Pinpoint the cell where the given text exists, returning its [x, y] midpoint coordinate. 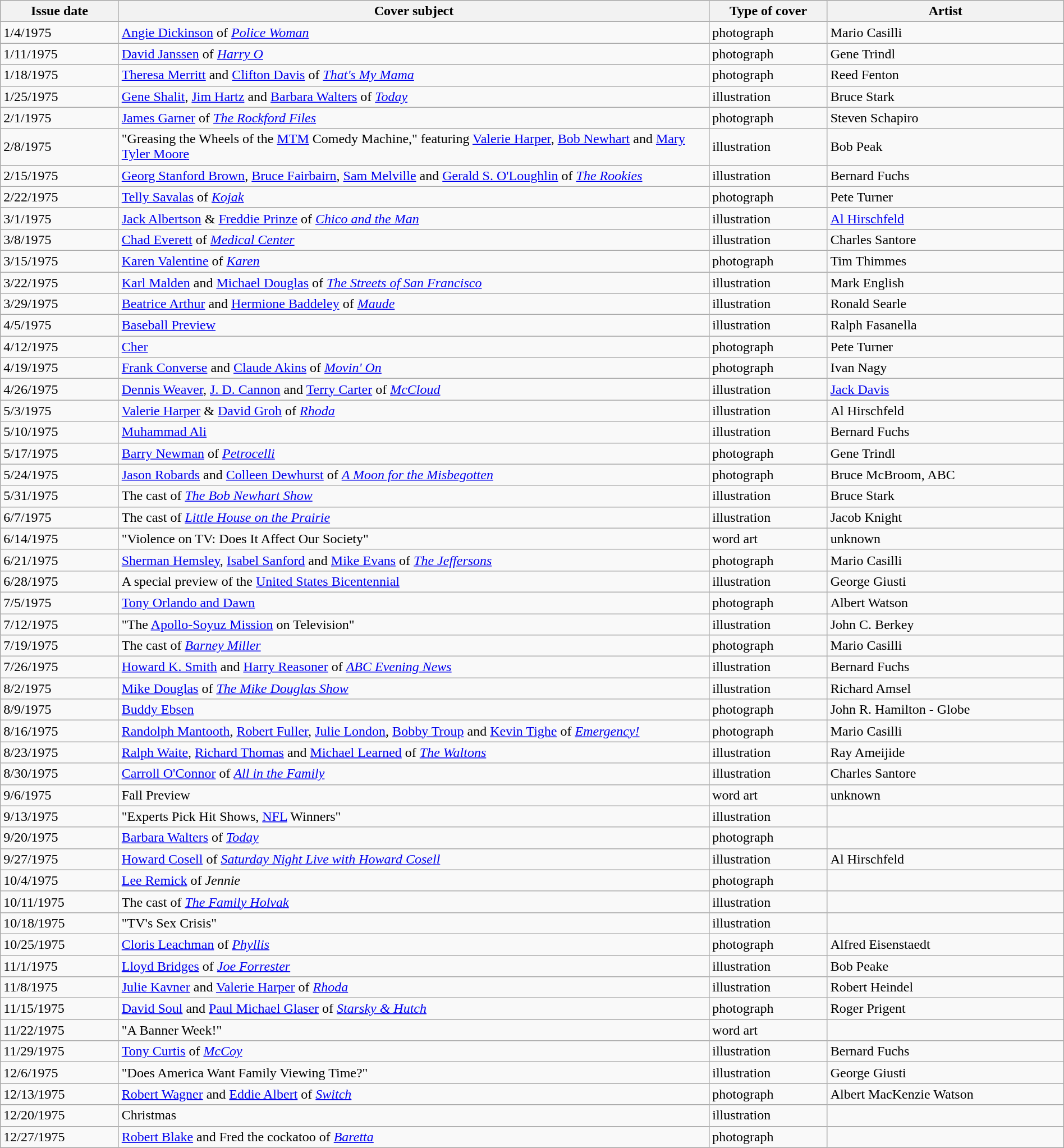
1/4/1975 [59, 33]
"A Banner Week!" [414, 1030]
Bob Peake [945, 966]
Tony Orlando and Dawn [414, 603]
Telly Savalas of Kojak [414, 197]
3/29/1975 [59, 304]
11/15/1975 [59, 1009]
Richard Amsel [945, 688]
10/18/1975 [59, 923]
Christmas [414, 1115]
6/7/1975 [59, 517]
Albert MacKenzie Watson [945, 1094]
Randolph Mantooth, Robert Fuller, Julie London, Bobby Troup and Kevin Tighe of Emergency! [414, 731]
Buddy Ebsen [414, 710]
John R. Hamilton - Globe [945, 710]
5/10/1975 [59, 432]
5/3/1975 [59, 411]
2/15/1975 [59, 176]
3/15/1975 [59, 261]
2/1/1975 [59, 118]
Type of cover [768, 11]
The cast of The Bob Newhart Show [414, 496]
3/1/1975 [59, 218]
12/20/1975 [59, 1115]
David Soul and Paul Michael Glaser of Starsky & Hutch [414, 1009]
Fall Preview [414, 795]
Bob Peak [945, 147]
10/25/1975 [59, 944]
3/8/1975 [59, 240]
The cast of The Family Holvak [414, 902]
1/25/1975 [59, 97]
Cloris Leachman of Phyllis [414, 944]
Ray Ameijide [945, 752]
5/31/1975 [59, 496]
8/9/1975 [59, 710]
5/24/1975 [59, 475]
Robert Heindel [945, 988]
"Experts Pick Hit Shows, NFL Winners" [414, 816]
Ronald Searle [945, 304]
4/12/1975 [59, 347]
Sherman Hemsley, Isabel Sanford and Mike Evans of The Jeffersons [414, 560]
9/20/1975 [59, 838]
9/13/1975 [59, 816]
10/11/1975 [59, 902]
Mark English [945, 282]
11/8/1975 [59, 988]
Valerie Harper & David Groh of Rhoda [414, 411]
Angie Dickinson of Police Woman [414, 33]
Muhammad Ali [414, 432]
3/22/1975 [59, 282]
Lloyd Bridges of Joe Forrester [414, 966]
Gene Shalit, Jim Hartz and Barbara Walters of Today [414, 97]
Beatrice Arthur and Hermione Baddeley of Maude [414, 304]
"Violence on TV: Does It Affect Our Society" [414, 539]
Karl Malden and Michael Douglas of The Streets of San Francisco [414, 282]
Jack Davis [945, 389]
Tony Curtis of McCoy [414, 1051]
Howard K. Smith and Harry Reasoner of ABC Evening News [414, 667]
2/8/1975 [59, 147]
Karen Valentine of Karen [414, 261]
12/27/1975 [59, 1137]
4/26/1975 [59, 389]
2/22/1975 [59, 197]
Tim Thimmes [945, 261]
Roger Prigent [945, 1009]
Lee Remick of Jennie [414, 880]
Jacob Knight [945, 517]
The cast of Little House on the Prairie [414, 517]
Carroll O'Connor of All in the Family [414, 774]
James Garner of The Rockford Files [414, 118]
Cover subject [414, 11]
John C. Berkey [945, 624]
11/1/1975 [59, 966]
"Does America Want Family Viewing Time?" [414, 1073]
Jason Robards and Colleen Dewhurst of A Moon for the Misbegotten [414, 475]
Dennis Weaver, J. D. Cannon and Terry Carter of McCloud [414, 389]
Theresa Merritt and Clifton Davis of That's My Mama [414, 75]
6/28/1975 [59, 581]
Chad Everett of Medical Center [414, 240]
Ralph Fasanella [945, 325]
Albert Watson [945, 603]
9/6/1975 [59, 795]
6/21/1975 [59, 560]
Mike Douglas of The Mike Douglas Show [414, 688]
Jack Albertson & Freddie Prinze of Chico and the Man [414, 218]
1/11/1975 [59, 54]
12/6/1975 [59, 1073]
7/26/1975 [59, 667]
11/22/1975 [59, 1030]
8/30/1975 [59, 774]
8/16/1975 [59, 731]
Reed Fenton [945, 75]
8/2/1975 [59, 688]
Barry Newman of Petrocelli [414, 453]
Barbara Walters of Today [414, 838]
7/12/1975 [59, 624]
11/29/1975 [59, 1051]
4/19/1975 [59, 368]
Julie Kavner and Valerie Harper of Rhoda [414, 988]
Baseball Preview [414, 325]
The cast of Barney Miller [414, 646]
10/4/1975 [59, 880]
David Janssen of Harry O [414, 54]
"The Apollo-Soyuz Mission on Television" [414, 624]
6/14/1975 [59, 539]
Artist [945, 11]
A special preview of the United States Bicentennial [414, 581]
4/5/1975 [59, 325]
7/19/1975 [59, 646]
8/23/1975 [59, 752]
Bruce McBroom, ABC [945, 475]
Georg Stanford Brown, Bruce Fairbairn, Sam Melville and Gerald S. O'Loughlin of The Rookies [414, 176]
Ralph Waite, Richard Thomas and Michael Learned of The Waltons [414, 752]
Robert Wagner and Eddie Albert of Switch [414, 1094]
Howard Cosell of Saturday Night Live with Howard Cosell [414, 859]
9/27/1975 [59, 859]
Alfred Eisenstaedt [945, 944]
Issue date [59, 11]
Steven Schapiro [945, 118]
Cher [414, 347]
Robert Blake and Fred the cockatoo of Baretta [414, 1137]
1/18/1975 [59, 75]
Ivan Nagy [945, 368]
"TV's Sex Crisis" [414, 923]
7/5/1975 [59, 603]
Frank Converse and Claude Akins of Movin' On [414, 368]
"Greasing the Wheels of the MTM Comedy Machine," featuring Valerie Harper, Bob Newhart and Mary Tyler Moore [414, 147]
12/13/1975 [59, 1094]
5/17/1975 [59, 453]
